Find where the given text appears and provide that cell's center as [X, Y] coordinate. 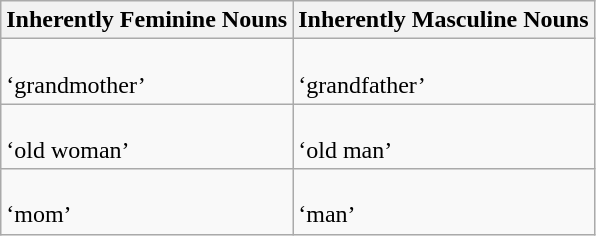
‘old woman’ [147, 136]
Inherently Feminine Nouns [147, 20]
‘grandmother’ [147, 72]
‘mom’ [147, 202]
Inherently Masculine Nouns [444, 20]
‘man’ [444, 202]
‘grandfather’ [444, 72]
‘old man’ [444, 136]
